Capture the cell that displays the provided text and extract its [X, Y] central coordinate. 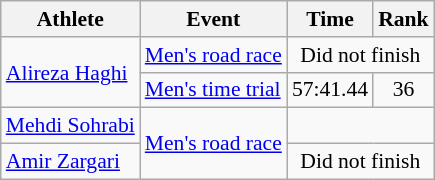
Time [330, 19]
Event [214, 19]
Amir Zargari [70, 162]
Athlete [70, 19]
57:41.44 [330, 90]
Alireza Haghi [70, 72]
Rank [404, 19]
36 [404, 90]
Men's time trial [214, 90]
Mehdi Sohrabi [70, 126]
